Search for the cell housing the specified text and yield its [x, y] center coordinate. 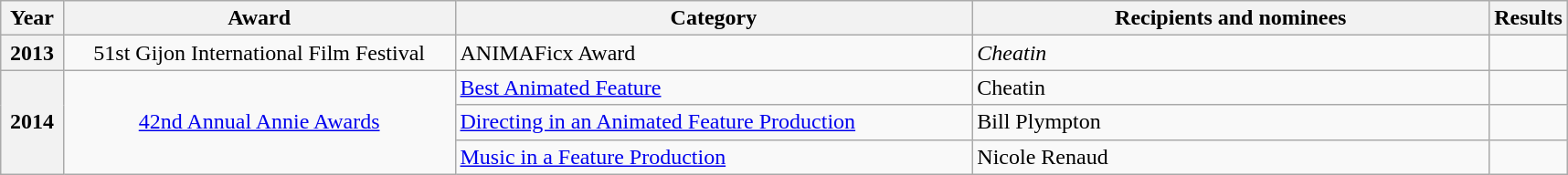
Year [33, 18]
51st Gijon International Film Festival [260, 53]
Directing in an Animated Feature Production [714, 122]
Bill Plympton [1231, 122]
Category [714, 18]
ANIMAFicx Award [714, 53]
42nd Annual Annie Awards [260, 122]
Award [260, 18]
Music in a Feature Production [714, 157]
Best Animated Feature [714, 87]
Recipients and nominees [1231, 18]
2013 [33, 53]
Results [1529, 18]
Nicole Renaud [1231, 157]
2014 [33, 122]
